Return the [x, y] coordinate for the center point of the cell that contains the specified text.  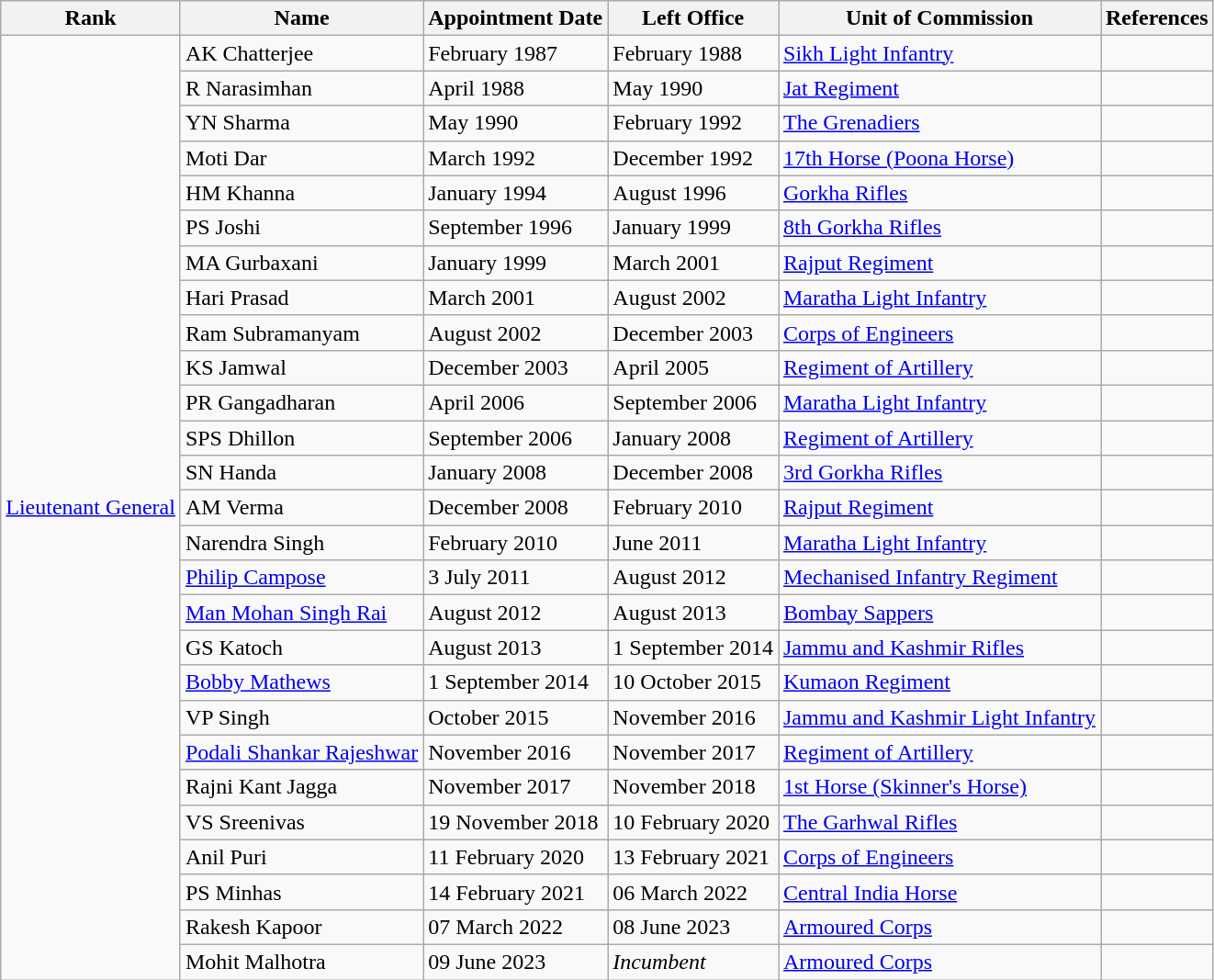
References [1157, 18]
Appointment Date [516, 18]
PS Joshi [301, 228]
KS Jamwal [301, 367]
Gorkha Rifles [940, 193]
Left Office [693, 18]
Rakesh Kapoor [301, 927]
February 1992 [693, 123]
Ram Subramanyam [301, 332]
October 2015 [516, 717]
Rajni Kant Jagga [301, 787]
Podali Shankar Rajeshwar [301, 752]
3rd Gorkha Rifles [940, 473]
06 March 2022 [693, 892]
17th Horse (Poona Horse) [940, 158]
08 June 2023 [693, 927]
February 1988 [693, 53]
June 2011 [693, 543]
Rank [91, 18]
19 November 2018 [516, 822]
PR Gangadharan [301, 402]
VP Singh [301, 717]
Jammu and Kashmir Light Infantry [940, 717]
1st Horse (Skinner's Horse) [940, 787]
February 1987 [516, 53]
November 2018 [693, 787]
AK Chatterjee [301, 53]
PS Minhas [301, 892]
VS Sreenivas [301, 822]
Bobby Mathews [301, 682]
April 1988 [516, 88]
Hari Prasad [301, 298]
Anil Puri [301, 857]
MA Gurbaxani [301, 263]
Incumbent [693, 962]
HM Khanna [301, 193]
3 July 2011 [516, 578]
Mohit Malhotra [301, 962]
Narendra Singh [301, 543]
December 1992 [693, 158]
10 February 2020 [693, 822]
13 February 2021 [693, 857]
The Garhwal Rifles [940, 822]
09 June 2023 [516, 962]
August 1996 [693, 193]
10 October 2015 [693, 682]
07 March 2022 [516, 927]
8th Gorkha Rifles [940, 228]
SPS Dhillon [301, 438]
YN Sharma [301, 123]
The Grenadiers [940, 123]
Man Mohan Singh Rai [301, 613]
Jammu and Kashmir Rifles [940, 648]
Jat Regiment [940, 88]
January 1994 [516, 193]
11 February 2020 [516, 857]
14 February 2021 [516, 892]
Bombay Sappers [940, 613]
GS Katoch [301, 648]
Unit of Commission [940, 18]
Kumaon Regiment [940, 682]
Philip Campose [301, 578]
Name [301, 18]
Moti Dar [301, 158]
SN Handa [301, 473]
April 2006 [516, 402]
R Narasimhan [301, 88]
March 1992 [516, 158]
Central India Horse [940, 892]
April 2005 [693, 367]
Mechanised Infantry Regiment [940, 578]
Lieutenant General [91, 508]
AM Verma [301, 508]
September 1996 [516, 228]
Sikh Light Infantry [940, 53]
